Detect which cell encompasses the target text, then output its [x, y] center coordinate. 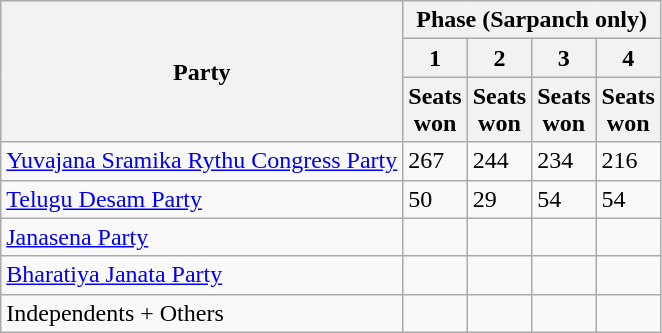
Independents + Others [202, 313]
3 [564, 58]
Bharatiya Janata Party [202, 275]
216 [628, 161]
29 [499, 199]
234 [564, 161]
50 [435, 199]
4 [628, 58]
267 [435, 161]
Party [202, 72]
Janasena Party [202, 237]
Telugu Desam Party [202, 199]
Yuvajana Sramika Rythu Congress Party [202, 161]
Phase (Sarpanch only) [532, 20]
2 [499, 58]
244 [499, 161]
1 [435, 58]
